Search for the cell housing the specified text and yield its (x, y) center coordinate. 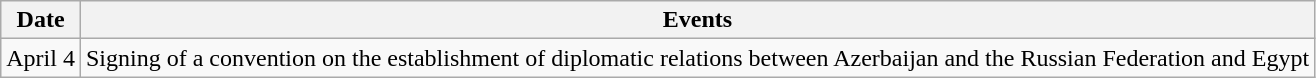
Events (697, 20)
Date (41, 20)
April 4 (41, 58)
Signing of a convention on the establishment of diplomatic relations between Azerbaijan and the Russian Federation and Egypt (697, 58)
